Return the [x, y] coordinate for the center point of the cell that contains the specified text.  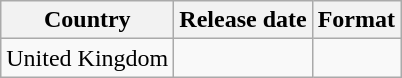
Format [356, 20]
United Kingdom [88, 58]
Release date [243, 20]
Country [88, 20]
